Search for the cell housing the specified text and yield its (x, y) center coordinate. 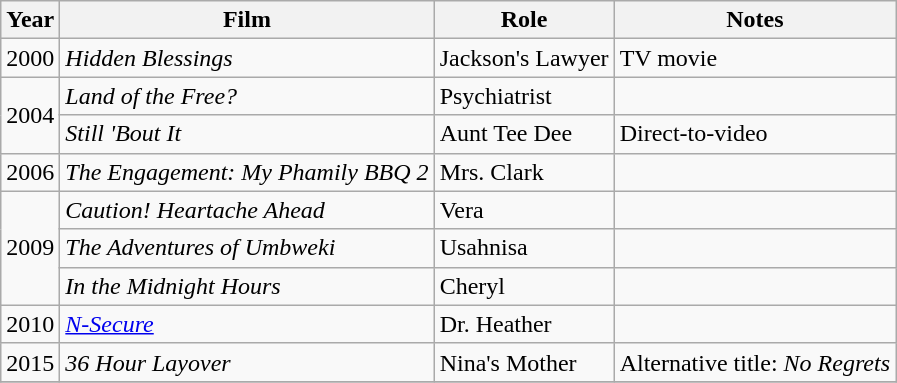
Usahnisa (524, 248)
2000 (30, 58)
Land of the Free? (247, 96)
Film (247, 20)
In the Midnight Hours (247, 286)
Alternative title: No Regrets (754, 362)
TV movie (754, 58)
2006 (30, 172)
The Adventures of Umbweki (247, 248)
2015 (30, 362)
Dr. Heather (524, 324)
Psychiatrist (524, 96)
Aunt Tee Dee (524, 134)
Cheryl (524, 286)
Role (524, 20)
Year (30, 20)
Nina's Mother (524, 362)
N-Secure (247, 324)
Jackson's Lawyer (524, 58)
The Engagement: My Phamily BBQ 2 (247, 172)
Direct-to-video (754, 134)
2009 (30, 248)
2004 (30, 115)
2010 (30, 324)
Caution! Heartache Ahead (247, 210)
Still 'Bout It (247, 134)
36 Hour Layover (247, 362)
Notes (754, 20)
Mrs. Clark (524, 172)
Vera (524, 210)
Hidden Blessings (247, 58)
